Extract the (X, Y) coordinate from the center of the cell holding the provided text.  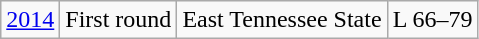
East Tennessee State (282, 20)
L 66–79 (432, 20)
First round (118, 20)
2014 (30, 20)
